Determine the [x, y] coordinate at the center of the cell enclosing the given text.  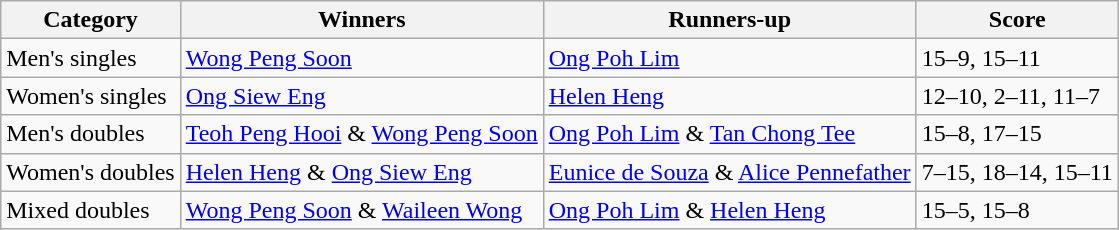
Teoh Peng Hooi & Wong Peng Soon [362, 134]
Runners-up [730, 20]
Women's singles [90, 96]
15–9, 15–11 [1017, 58]
Ong Poh Lim & Tan Chong Tee [730, 134]
Ong Poh Lim & Helen Heng [730, 210]
Ong Siew Eng [362, 96]
Category [90, 20]
Winners [362, 20]
Wong Peng Soon & Waileen Wong [362, 210]
Wong Peng Soon [362, 58]
Men's doubles [90, 134]
7–15, 18–14, 15–11 [1017, 172]
15–8, 17–15 [1017, 134]
12–10, 2–11, 11–7 [1017, 96]
Helen Heng [730, 96]
Mixed doubles [90, 210]
Eunice de Souza & Alice Pennefather [730, 172]
15–5, 15–8 [1017, 210]
Men's singles [90, 58]
Helen Heng & Ong Siew Eng [362, 172]
Women's doubles [90, 172]
Ong Poh Lim [730, 58]
Score [1017, 20]
